Find where the given text appears and provide that cell's center as (X, Y) coordinate. 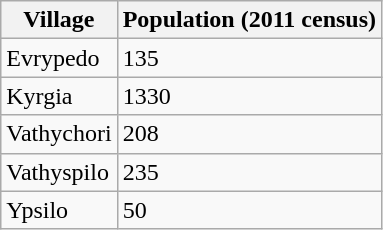
135 (249, 58)
Ypsilo (59, 210)
Kyrgia (59, 96)
Vathychori (59, 134)
1330 (249, 96)
Village (59, 20)
235 (249, 172)
50 (249, 210)
Population (2011 census) (249, 20)
Vathyspilo (59, 172)
Evrypedo (59, 58)
208 (249, 134)
